Return the (X, Y) coordinate for the center point of the cell that contains the specified text.  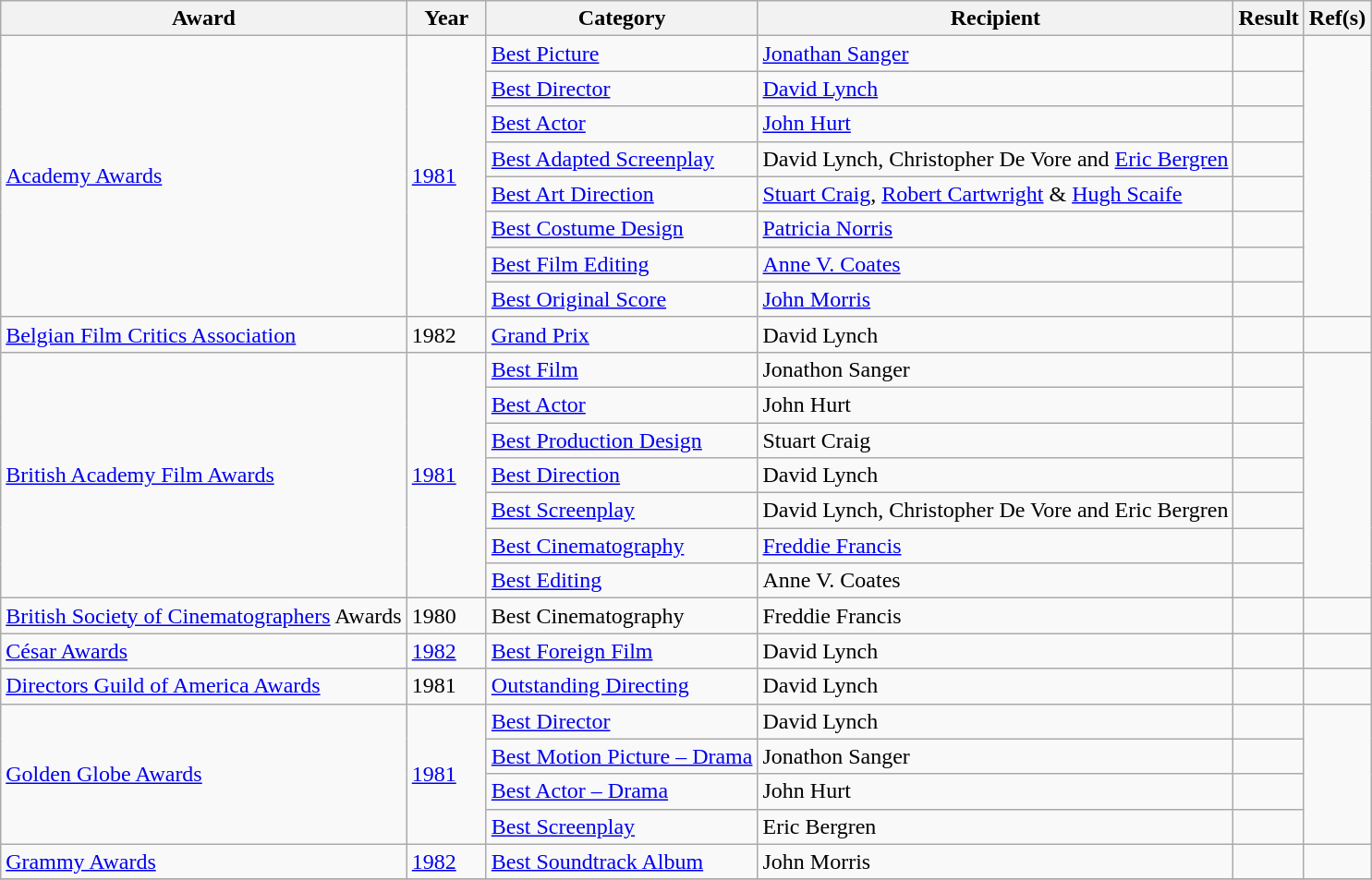
Best Film Editing (622, 264)
British Academy Film Awards (203, 475)
Stuart Craig (996, 440)
Best Costume Design (622, 229)
Outstanding Directing (622, 686)
Year (446, 18)
César Awards (203, 651)
Best Film (622, 369)
Best Picture (622, 54)
Best Adapted Screenplay (622, 159)
Best Original Score (622, 299)
Stuart Craig, Robert Cartwright & Hugh Scaife (996, 194)
1980 (446, 616)
Best Motion Picture – Drama (622, 756)
Golden Globe Awards (203, 774)
Best Editing (622, 581)
Best Production Design (622, 440)
Result (1269, 18)
Ref(s) (1337, 18)
Grand Prix (622, 334)
Eric Bergren (996, 826)
Patricia Norris (996, 229)
Best Art Direction (622, 194)
Academy Awards (203, 176)
Recipient (996, 18)
Best Direction (622, 476)
Grammy Awards (203, 862)
Award (203, 18)
Best Soundtrack Album (622, 862)
Belgian Film Critics Association (203, 334)
Category (622, 18)
Best Actor – Drama (622, 791)
Jonathan Sanger (996, 54)
British Society of Cinematographers Awards (203, 616)
Directors Guild of America Awards (203, 686)
Best Foreign Film (622, 651)
